For the text-containing cell, return its midpoint in (x, y) coordinate format. 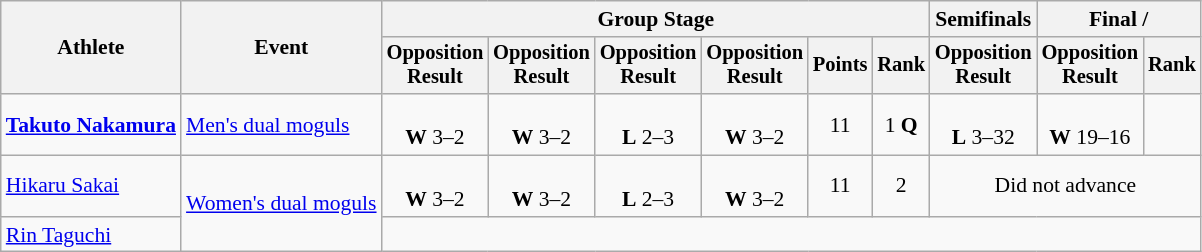
1 Q (901, 124)
L 3–32 (984, 124)
Did not advance (1066, 186)
2 (901, 186)
Points (840, 66)
Final / (1119, 19)
Takuto Nakamura (91, 124)
Athlete (91, 48)
Group Stage (656, 19)
Semifinals (984, 19)
Event (282, 48)
W 19–16 (1090, 124)
Men's dual moguls (282, 124)
Hikaru Sakai (91, 186)
